Provide the (X, Y) coordinate of the cell's center where the given text is located.  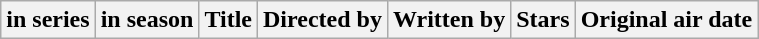
Title (228, 20)
in series (48, 20)
Written by (448, 20)
in season (147, 20)
Original air date (666, 20)
Stars (543, 20)
Directed by (323, 20)
